Capture the cell that displays the provided text and extract its (x, y) central coordinate. 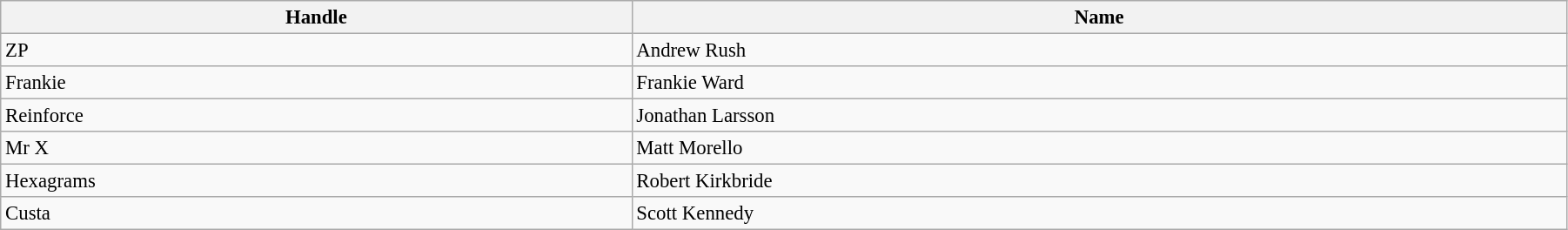
Jonathan Larsson (1099, 116)
Reinforce (317, 116)
Andrew Rush (1099, 51)
Hexagrams (317, 181)
Robert Kirkbride (1099, 181)
Frankie Ward (1099, 83)
Mr X (317, 148)
Frankie (317, 83)
ZP (317, 51)
Scott Kennedy (1099, 213)
Name (1099, 17)
Custa (317, 213)
Matt Morello (1099, 148)
Handle (317, 17)
